Provide the (X, Y) coordinate of the cell's center where the given text is located.  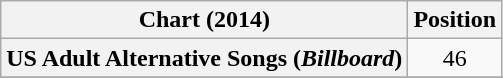
Chart (2014) (204, 20)
Position (455, 20)
46 (455, 58)
US Adult Alternative Songs (Billboard) (204, 58)
